Determine the [x, y] coordinate at the center of the cell enclosing the given text.  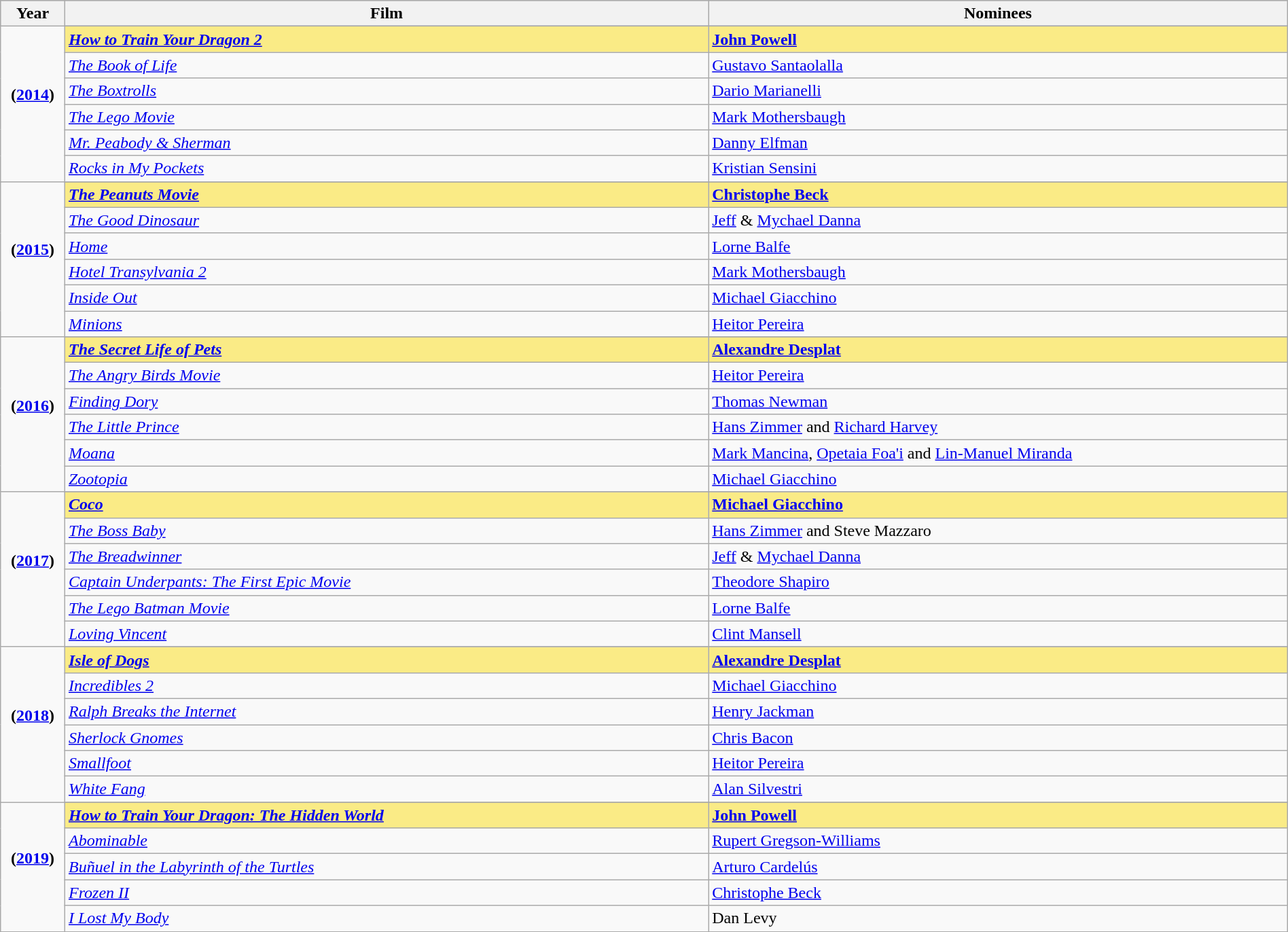
Alan Silvestri [999, 789]
Loving Vincent [386, 634]
The Boss Baby [386, 531]
Sherlock Gnomes [386, 737]
Year [33, 14]
Minions [386, 324]
Dan Levy [999, 918]
Captain Underpants: The First Epic Movie [386, 582]
Mr. Peabody & Sherman [386, 143]
Clint Mansell [999, 634]
Arturo Cardelús [999, 867]
Chris Bacon [999, 737]
Coco [386, 505]
(2016) [33, 414]
Gustavo Santaolalla [999, 65]
The Little Prince [386, 427]
The Book of Life [386, 65]
The Good Dinosaur [386, 220]
Hans Zimmer and Richard Harvey [999, 427]
Film [386, 14]
Finding Dory [386, 401]
Mark Mancina, Opetaia Foa'i and Lin-Manuel Miranda [999, 453]
I Lost My Body [386, 918]
Smallfoot [386, 764]
How to Train Your Dragon 2 [386, 39]
Nominees [999, 14]
(2019) [33, 867]
Hans Zimmer and Steve Mazzaro [999, 531]
Henry Jackman [999, 711]
Dario Marianelli [999, 91]
Rocks in My Pockets [386, 168]
Home [386, 246]
The Peanuts Movie [386, 194]
Thomas Newman [999, 401]
Ralph Breaks the Internet [386, 711]
The Secret Life of Pets [386, 350]
How to Train Your Dragon: The Hidden World [386, 815]
Buñuel in the Labyrinth of the Turtles [386, 867]
Abominable [386, 841]
(2015) [33, 259]
Isle of Dogs [386, 660]
Theodore Shapiro [999, 582]
Rupert Gregson-Williams [999, 841]
The Breadwinner [386, 556]
The Lego Movie [386, 117]
The Boxtrolls [386, 91]
(2018) [33, 724]
Inside Out [386, 298]
Hotel Transylvania 2 [386, 272]
(2014) [33, 104]
White Fang [386, 789]
The Lego Batman Movie [386, 608]
Frozen II [386, 893]
Kristian Sensini [999, 168]
(2017) [33, 569]
Moana [386, 453]
The Angry Birds Movie [386, 376]
Zootopia [386, 479]
Danny Elfman [999, 143]
Incredibles 2 [386, 685]
